Detect which cell encompasses the target text, then output its (X, Y) center coordinate. 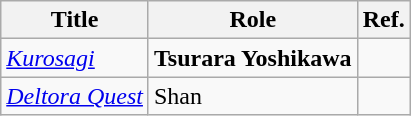
Tsurara Yoshikawa (252, 58)
Title (75, 20)
Shan (252, 96)
Kurosagi (75, 58)
Role (252, 20)
Deltora Quest (75, 96)
Ref. (384, 20)
